Identify which cell holds the provided text, then report its [X, Y] central coordinate. 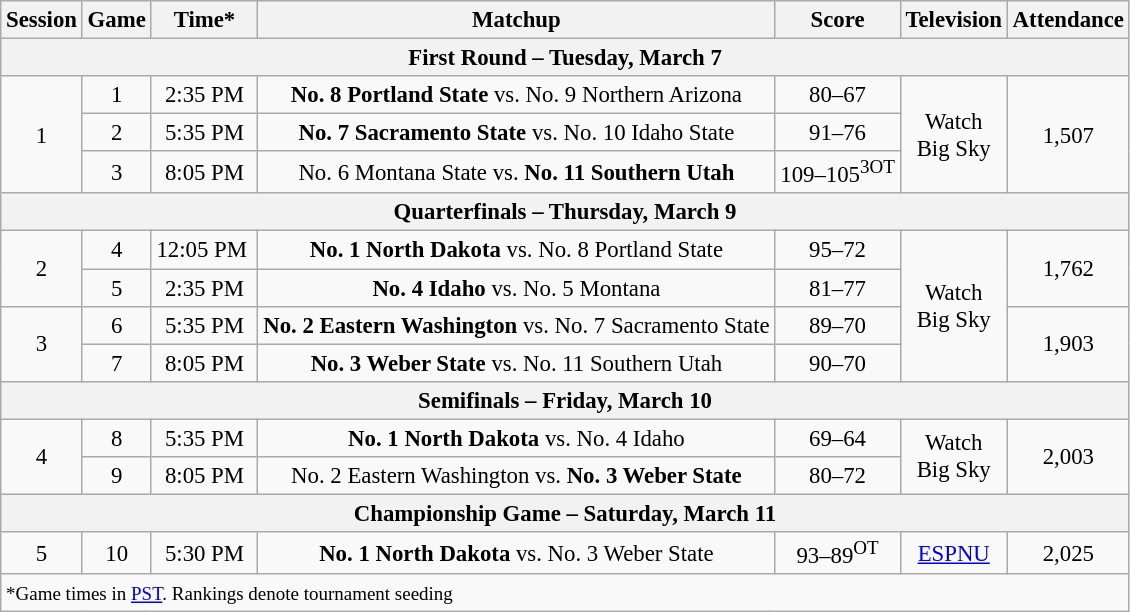
No. 6 Montana State vs. No. 11 Southern Utah [516, 172]
5:30 PM [204, 553]
No. 2 Eastern Washington vs. No. 7 Sacramento State [516, 325]
Score [838, 20]
Matchup [516, 20]
89–70 [838, 325]
Game [116, 20]
No. 3 Weber State vs. No. 11 Southern Utah [516, 363]
Semifinals – Friday, March 10 [566, 400]
Quarterfinals – Thursday, March 9 [566, 213]
9 [116, 476]
93–89OT [838, 553]
95–72 [838, 250]
Time* [204, 20]
ESPNU [954, 553]
91–76 [838, 133]
1,762 [1068, 268]
1,507 [1068, 134]
10 [116, 553]
Television [954, 20]
69–64 [838, 438]
No. 4 Idaho vs. No. 5 Montana [516, 288]
No. 1 North Dakota vs. No. 8 Portland State [516, 250]
No. 7 Sacramento State vs. No. 10 Idaho State [516, 133]
109–1053OT [838, 172]
Attendance [1068, 20]
*Game times in PST. Rankings denote tournament seeding [566, 593]
Session [42, 20]
7 [116, 363]
First Round – Tuesday, March 7 [566, 58]
2,025 [1068, 553]
80–72 [838, 476]
Championship Game – Saturday, March 11 [566, 513]
8 [116, 438]
81–77 [838, 288]
12:05 PM [204, 250]
90–70 [838, 363]
1,903 [1068, 344]
6 [116, 325]
No. 1 North Dakota vs. No. 4 Idaho [516, 438]
No. 2 Eastern Washington vs. No. 3 Weber State [516, 476]
80–67 [838, 95]
2,003 [1068, 456]
No. 8 Portland State vs. No. 9 Northern Arizona [516, 95]
No. 1 North Dakota vs. No. 3 Weber State [516, 553]
